Provide the (X, Y) coordinate of the cell's center where the given text is located.  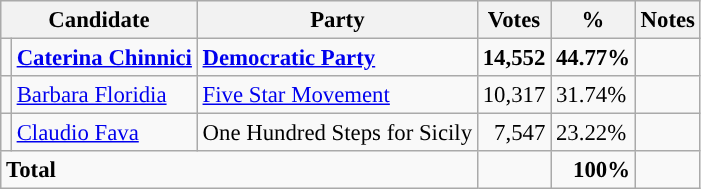
Five Star Movement (337, 95)
7,547 (514, 133)
10,317 (514, 95)
One Hundred Steps for Sicily (337, 133)
% (594, 20)
31.74% (594, 95)
Candidate (99, 20)
23.22% (594, 133)
Democratic Party (337, 58)
Caterina Chinnici (104, 58)
Votes (514, 20)
Barbara Floridia (104, 95)
Notes (668, 20)
44.77% (594, 58)
100% (594, 170)
Party (337, 20)
Claudio Fava (104, 133)
Total (240, 170)
14,552 (514, 58)
